Determine the [x, y] coordinate at the center of the cell enclosing the given text.  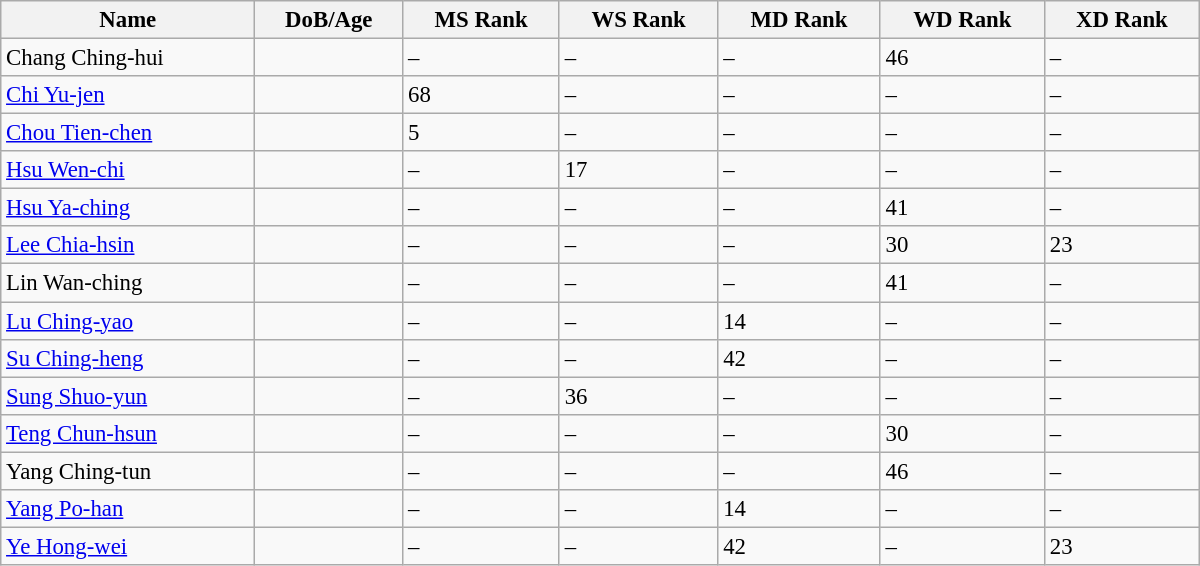
DoB/Age [329, 20]
WD Rank [962, 20]
5 [482, 133]
Ye Hong-wei [128, 546]
Lee Chia-hsin [128, 245]
MD Rank [799, 20]
Teng Chun-hsun [128, 433]
Su Ching-heng [128, 358]
Hsu Ya-ching [128, 208]
Lu Ching-yao [128, 321]
Chou Tien-chen [128, 133]
Chi Yu-jen [128, 95]
Name [128, 20]
Yang Po-han [128, 509]
17 [638, 170]
36 [638, 396]
WS Rank [638, 20]
Hsu Wen-chi [128, 170]
MS Rank [482, 20]
Sung Shuo-yun [128, 396]
Chang Ching-hui [128, 58]
68 [482, 95]
Lin Wan-ching [128, 283]
Yang Ching-tun [128, 471]
XD Rank [1122, 20]
